Capture the cell that displays the provided text and extract its (X, Y) central coordinate. 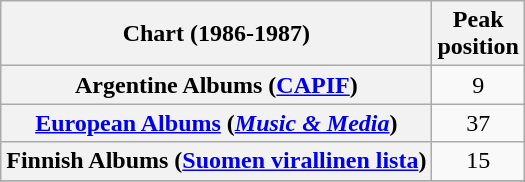
Finnish Albums (Suomen virallinen lista) (216, 161)
Chart (1986-1987) (216, 34)
9 (478, 85)
European Albums (Music & Media) (216, 123)
Argentine Albums (CAPIF) (216, 85)
Peakposition (478, 34)
15 (478, 161)
37 (478, 123)
